Return (X, Y) of the center of cell containing provided text 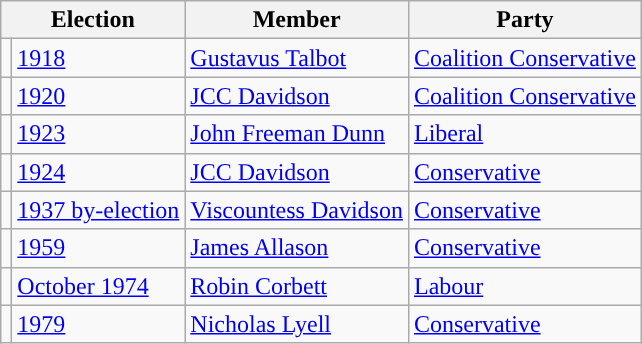
1979 (98, 324)
Liberal (524, 134)
Gustavus Talbot (297, 58)
1937 by-election (98, 210)
Election (93, 20)
1920 (98, 96)
Robin Corbett (297, 286)
1923 (98, 134)
Nicholas Lyell (297, 324)
1959 (98, 248)
Viscountess Davidson (297, 210)
1918 (98, 58)
Labour (524, 286)
John Freeman Dunn (297, 134)
James Allason (297, 248)
October 1974 (98, 286)
1924 (98, 172)
Member (297, 20)
Party (524, 20)
